Detect which cell encompasses the target text, then output its [X, Y] center coordinate. 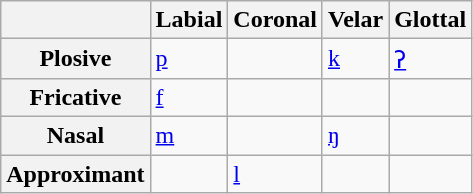
ʔ [430, 59]
Glottal [430, 20]
m [189, 135]
Plosive [76, 59]
f [189, 97]
Labial [189, 20]
Nasal [76, 135]
l [276, 173]
Approximant [76, 173]
p [189, 59]
Coronal [276, 20]
Fricative [76, 97]
k [355, 59]
Velar [355, 20]
ŋ [355, 135]
